Find where the given text appears and provide that cell's center as [X, Y] coordinate. 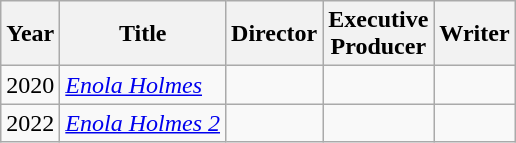
Year [30, 34]
2020 [30, 85]
Enola Holmes [143, 85]
Enola Holmes 2 [143, 123]
2022 [30, 123]
Title [143, 34]
Writer [474, 34]
ExecutiveProducer [378, 34]
Director [274, 34]
